Locate the cell with the specified text and output its [x, y] center coordinate. 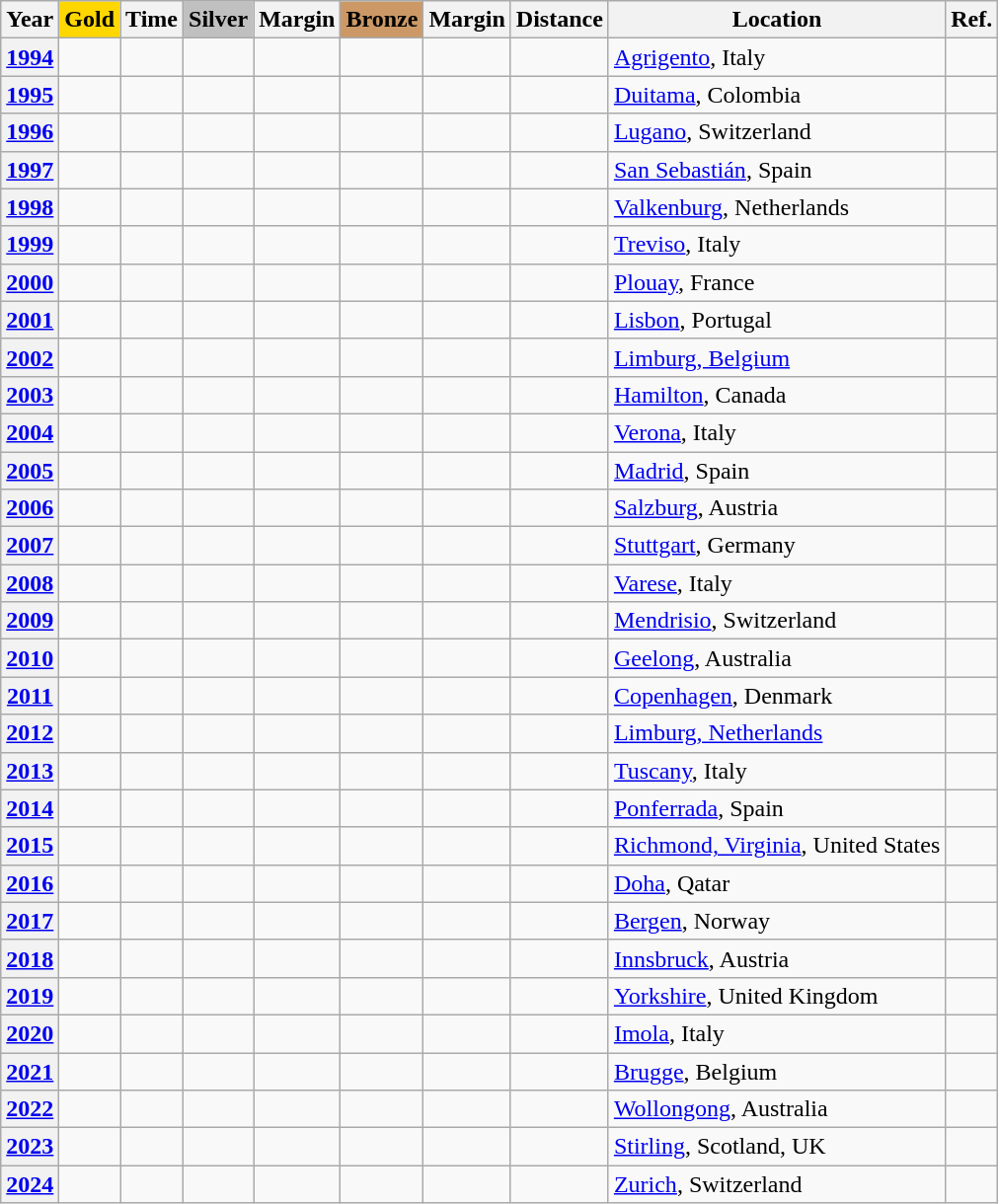
Limburg, Belgium [776, 357]
1998 [30, 207]
Yorkshire, United Kingdom [776, 996]
2021 [30, 1071]
Limburg, Netherlands [776, 733]
Lugano, Switzerland [776, 132]
Varese, Italy [776, 583]
2010 [30, 658]
2001 [30, 320]
Brugge, Belgium [776, 1071]
Wollongong, Australia [776, 1109]
Bronze [382, 20]
1999 [30, 245]
2000 [30, 282]
1994 [30, 57]
Tuscany, Italy [776, 771]
2019 [30, 996]
2003 [30, 395]
Time [152, 20]
2002 [30, 357]
2015 [30, 846]
2022 [30, 1109]
Plouay, France [776, 282]
Lisbon, Portugal [776, 320]
Year [30, 20]
2009 [30, 621]
2020 [30, 1033]
Valkenburg, Netherlands [776, 207]
2008 [30, 583]
Richmond, Virginia, United States [776, 846]
Duitama, Colombia [776, 95]
1996 [30, 132]
2007 [30, 546]
2005 [30, 471]
Salzburg, Austria [776, 508]
Ref. [971, 20]
Copenhagen, Denmark [776, 696]
2004 [30, 432]
Ponferrada, Spain [776, 808]
Verona, Italy [776, 432]
2012 [30, 733]
2023 [30, 1147]
Innsbruck, Austria [776, 958]
2024 [30, 1184]
San Sebastián, Spain [776, 170]
Stirling, Scotland, UK [776, 1147]
Bergen, Norway [776, 921]
Zurich, Switzerland [776, 1184]
2016 [30, 883]
Treviso, Italy [776, 245]
Gold [90, 20]
1995 [30, 95]
Geelong, Australia [776, 658]
Agrigento, Italy [776, 57]
Silver [219, 20]
2018 [30, 958]
Hamilton, Canada [776, 395]
2013 [30, 771]
Location [776, 20]
2006 [30, 508]
Distance [559, 20]
Imola, Italy [776, 1033]
1997 [30, 170]
Stuttgart, Germany [776, 546]
2014 [30, 808]
Mendrisio, Switzerland [776, 621]
Madrid, Spain [776, 471]
2011 [30, 696]
Doha, Qatar [776, 883]
2017 [30, 921]
